From the cell containing the given text, extract its center point as (x, y) coordinate. 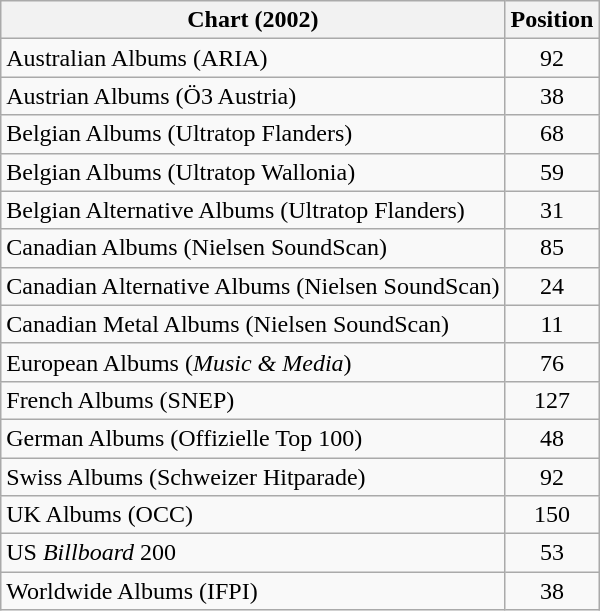
Position (552, 20)
53 (552, 553)
UK Albums (OCC) (253, 515)
59 (552, 172)
German Albums (Offizielle Top 100) (253, 438)
French Albums (SNEP) (253, 400)
Canadian Metal Albums (Nielsen SoundScan) (253, 324)
Belgian Alternative Albums (Ultratop Flanders) (253, 210)
127 (552, 400)
48 (552, 438)
Austrian Albums (Ö3 Austria) (253, 96)
Australian Albums (ARIA) (253, 58)
Chart (2002) (253, 20)
US Billboard 200 (253, 553)
76 (552, 362)
11 (552, 324)
Belgian Albums (Ultratop Flanders) (253, 134)
Belgian Albums (Ultratop Wallonia) (253, 172)
European Albums (Music & Media) (253, 362)
Canadian Albums (Nielsen SoundScan) (253, 248)
150 (552, 515)
31 (552, 210)
85 (552, 248)
Canadian Alternative Albums (Nielsen SoundScan) (253, 286)
24 (552, 286)
68 (552, 134)
Worldwide Albums (IFPI) (253, 591)
Swiss Albums (Schweizer Hitparade) (253, 477)
